Return the [x, y] coordinate for the center point of the cell that contains the specified text.  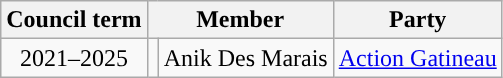
Party [418, 20]
Anik Des Marais [246, 58]
Action Gatineau [418, 58]
Member [240, 20]
2021–2025 [74, 58]
Council term [74, 20]
